Detect which cell encompasses the target text, then output its (X, Y) center coordinate. 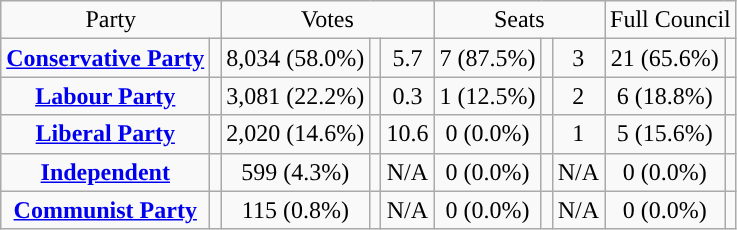
Seats (520, 20)
2,020 (14.6%) (296, 134)
21 (65.6%) (664, 58)
Communist Party (106, 210)
2 (578, 96)
5 (15.6%) (664, 134)
3 (578, 58)
Independent (106, 172)
5.7 (408, 58)
1 (578, 134)
1 (12.5%) (488, 96)
6 (18.8%) (664, 96)
Conservative Party (106, 58)
115 (0.8%) (296, 210)
8,034 (58.0%) (296, 58)
Votes (328, 20)
Full Council (670, 20)
10.6 (408, 134)
3,081 (22.2%) (296, 96)
7 (87.5%) (488, 58)
Labour Party (106, 96)
Party (111, 20)
599 (4.3%) (296, 172)
0.3 (408, 96)
Liberal Party (106, 134)
